Provide the [x, y] coordinate of the cell's center where the given text is located.  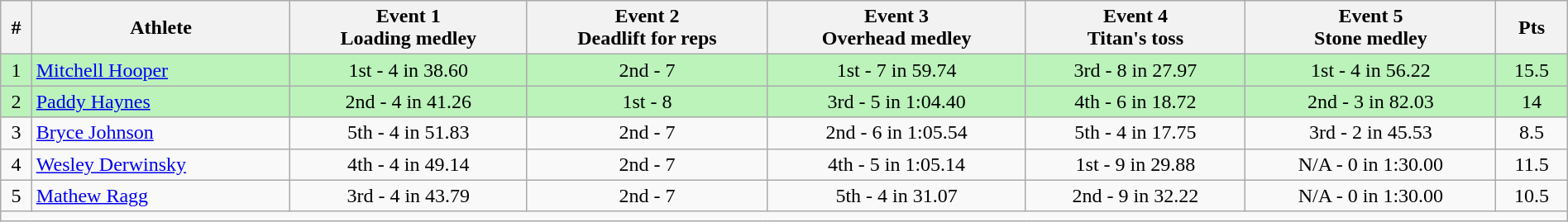
Wesley Derwinsky [160, 164]
4th - 4 in 49.14 [409, 164]
1st - 4 in 38.60 [409, 70]
# [17, 28]
14 [1532, 102]
3rd - 4 in 43.79 [409, 196]
1st - 4 in 56.22 [1371, 70]
Mitchell Hooper [160, 70]
5th - 4 in 51.83 [409, 133]
5th - 4 in 17.75 [1135, 133]
5th - 4 in 31.07 [896, 196]
Paddy Haynes [160, 102]
1 [17, 70]
Event 5Stone medley [1371, 28]
Mathew Ragg [160, 196]
Event 4Titan's toss [1135, 28]
2nd - 6 in 1:05.54 [896, 133]
3rd - 2 in 45.53 [1371, 133]
3 [17, 133]
1st - 8 [648, 102]
Bryce Johnson [160, 133]
Event 1Loading medley [409, 28]
4th - 6 in 18.72 [1135, 102]
Pts [1532, 28]
5 [17, 196]
3rd - 5 in 1:04.40 [896, 102]
15.5 [1532, 70]
2 [17, 102]
4 [17, 164]
Athlete [160, 28]
4th - 5 in 1:05.14 [896, 164]
2nd - 3 in 82.03 [1371, 102]
Event 2Deadlift for reps [648, 28]
Event 3Overhead medley [896, 28]
10.5 [1532, 196]
1st - 7 in 59.74 [896, 70]
3rd - 8 in 27.97 [1135, 70]
11.5 [1532, 164]
2nd - 4 in 41.26 [409, 102]
1st - 9 in 29.88 [1135, 164]
8.5 [1532, 133]
2nd - 9 in 32.22 [1135, 196]
